For the text-containing cell, return its midpoint in (x, y) coordinate format. 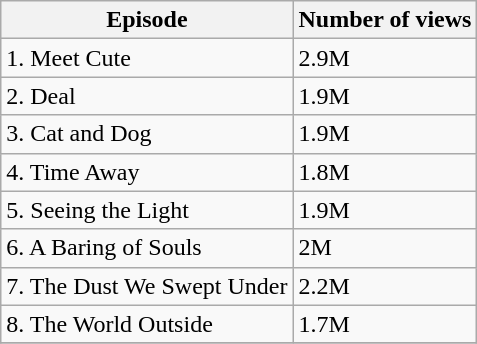
Number of views (385, 20)
Episode (147, 20)
1. Meet Cute (147, 58)
4. Time Away (147, 172)
2.2M (385, 286)
7. The Dust We Swept Under (147, 286)
2. Deal (147, 96)
3. Cat and Dog (147, 134)
5. Seeing the Light (147, 210)
1.7M (385, 324)
2M (385, 248)
1.8M (385, 172)
8. The World Outside (147, 324)
6. A Baring of Souls (147, 248)
2.9M (385, 58)
